Identify which cell holds the provided text, then report its [X, Y] central coordinate. 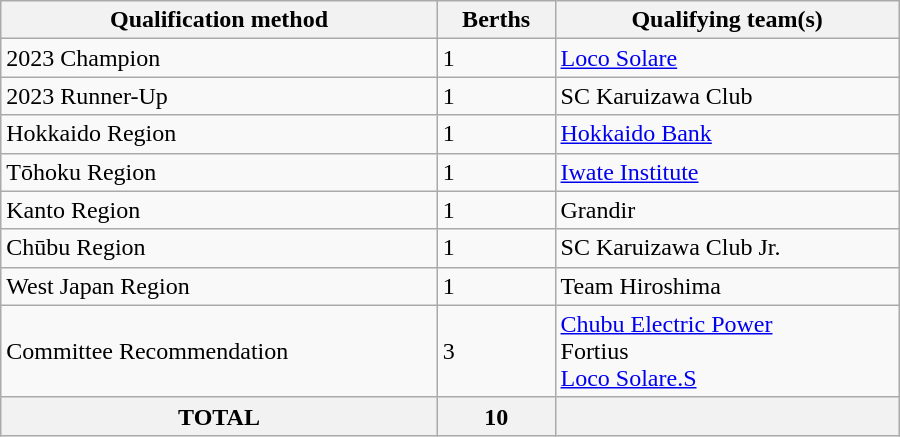
SC Karuizawa Club [727, 96]
Qualifying team(s) [727, 20]
Hokkaido Region [219, 134]
Committee Recommendation [219, 351]
Grandir [727, 210]
2023 Runner-Up [219, 96]
Chubu Electric Power Fortius Loco Solare.S [727, 351]
Berths [496, 20]
Tōhoku Region [219, 172]
Loco Solare [727, 58]
10 [496, 416]
Kanto Region [219, 210]
Team Hiroshima [727, 286]
West Japan Region [219, 286]
SC Karuizawa Club Jr. [727, 248]
Hokkaido Bank [727, 134]
TOTAL [219, 416]
2023 Champion [219, 58]
3 [496, 351]
Iwate Institute [727, 172]
Chūbu Region [219, 248]
Qualification method [219, 20]
